Capture the cell that displays the provided text and extract its [x, y] central coordinate. 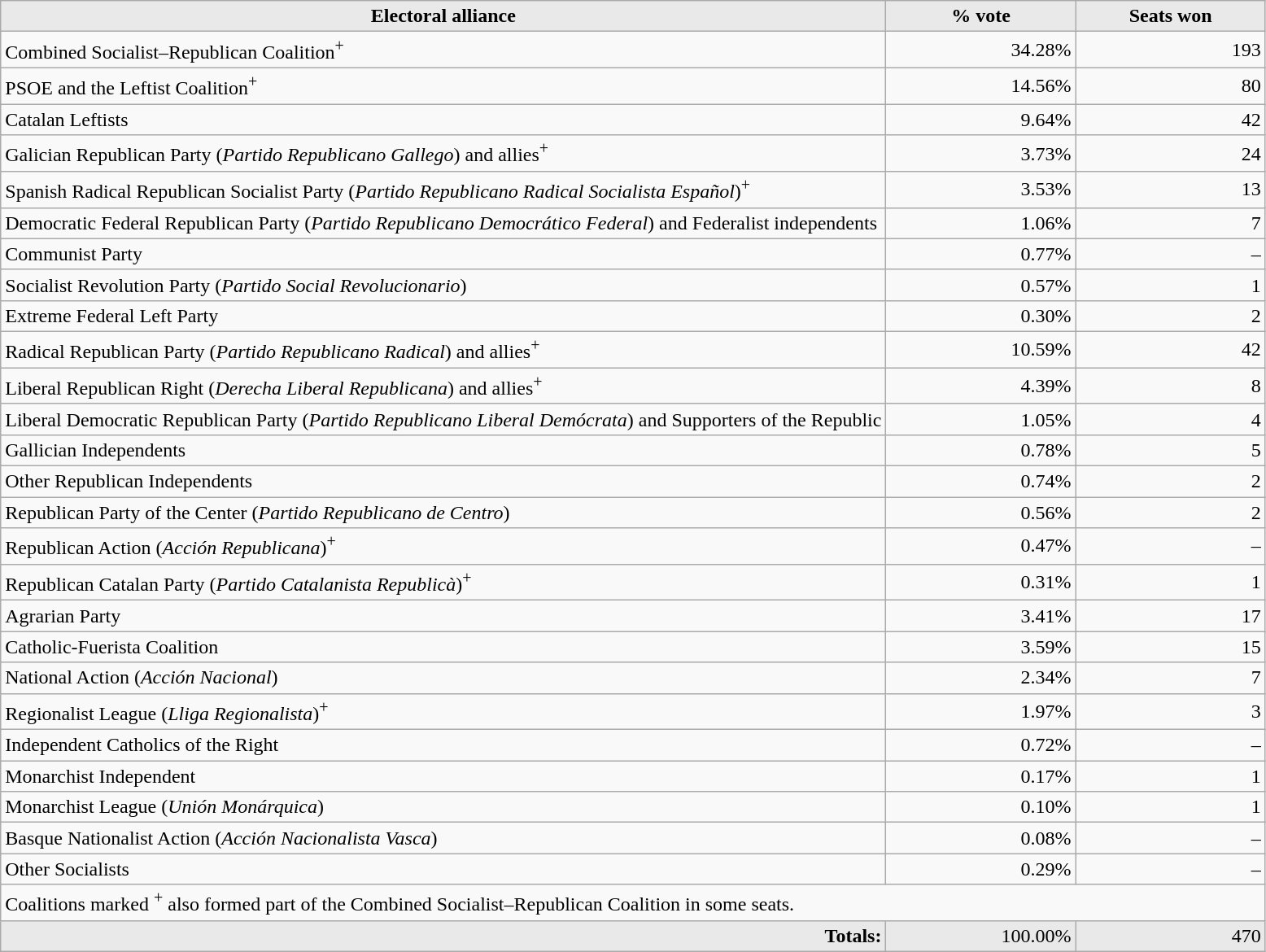
1.97% [981, 711]
3.53% [981, 190]
0.74% [981, 482]
3.41% [981, 616]
Radical Republican Party (Partido Republicano Radical) and allies+ [443, 350]
Extreme Federal Left Party [443, 316]
Basque Nationalist Action (Acción Nacionalista Vasca) [443, 838]
Monarchist Independent [443, 776]
Democratic Federal Republican Party (Partido Republicano Democrático Federal) and Federalist independents [443, 223]
Catalan Leftists [443, 120]
Other Republican Independents [443, 482]
0.72% [981, 745]
10.59% [981, 350]
0.78% [981, 451]
4 [1170, 419]
Socialist Revolution Party (Partido Social Revolucionario) [443, 285]
100.00% [981, 936]
Liberal Republican Right (Derecha Liberal Republicana) and allies+ [443, 386]
17 [1170, 616]
0.29% [981, 869]
80 [1170, 86]
34.28% [981, 50]
9.64% [981, 120]
1.06% [981, 223]
15 [1170, 647]
Galician Republican Party (Partido Republicano Gallego) and allies+ [443, 153]
Monarchist League (Unión Monárquica) [443, 807]
Coalitions marked + also formed part of the Combined Socialist–Republican Coalition in some seats. [633, 903]
0.47% [981, 547]
Gallician Independents [443, 451]
Republican Action (Acción Republicana)+ [443, 547]
1.05% [981, 419]
Regionalist League (Lliga Regionalista)+ [443, 711]
Liberal Democratic Republican Party (Partido Republicano Liberal Demócrata) and Supporters of the Republic [443, 419]
Independent Catholics of the Right [443, 745]
Catholic-Fuerista Coalition [443, 647]
Seats won [1170, 16]
0.17% [981, 776]
Other Socialists [443, 869]
4.39% [981, 386]
8 [1170, 386]
0.57% [981, 285]
Totals: [443, 936]
Republican Party of the Center (Partido Republicano de Centro) [443, 513]
0.77% [981, 254]
Republican Catalan Party (Partido Catalanista Republicà)+ [443, 583]
3.59% [981, 647]
Communist Party [443, 254]
% vote [981, 16]
National Action (Acción Nacional) [443, 678]
0.31% [981, 583]
3.73% [981, 153]
Agrarian Party [443, 616]
Electoral alliance [443, 16]
0.08% [981, 838]
5 [1170, 451]
Spanish Radical Republican Socialist Party (Partido Republicano Radical Socialista Español)+ [443, 190]
0.56% [981, 513]
2.34% [981, 678]
PSOE and the Leftist Coalition+ [443, 86]
0.30% [981, 316]
24 [1170, 153]
Combined Socialist–Republican Coalition+ [443, 50]
13 [1170, 190]
14.56% [981, 86]
0.10% [981, 807]
3 [1170, 711]
470 [1170, 936]
193 [1170, 50]
